Search for the cell housing the specified text and yield its (X, Y) center coordinate. 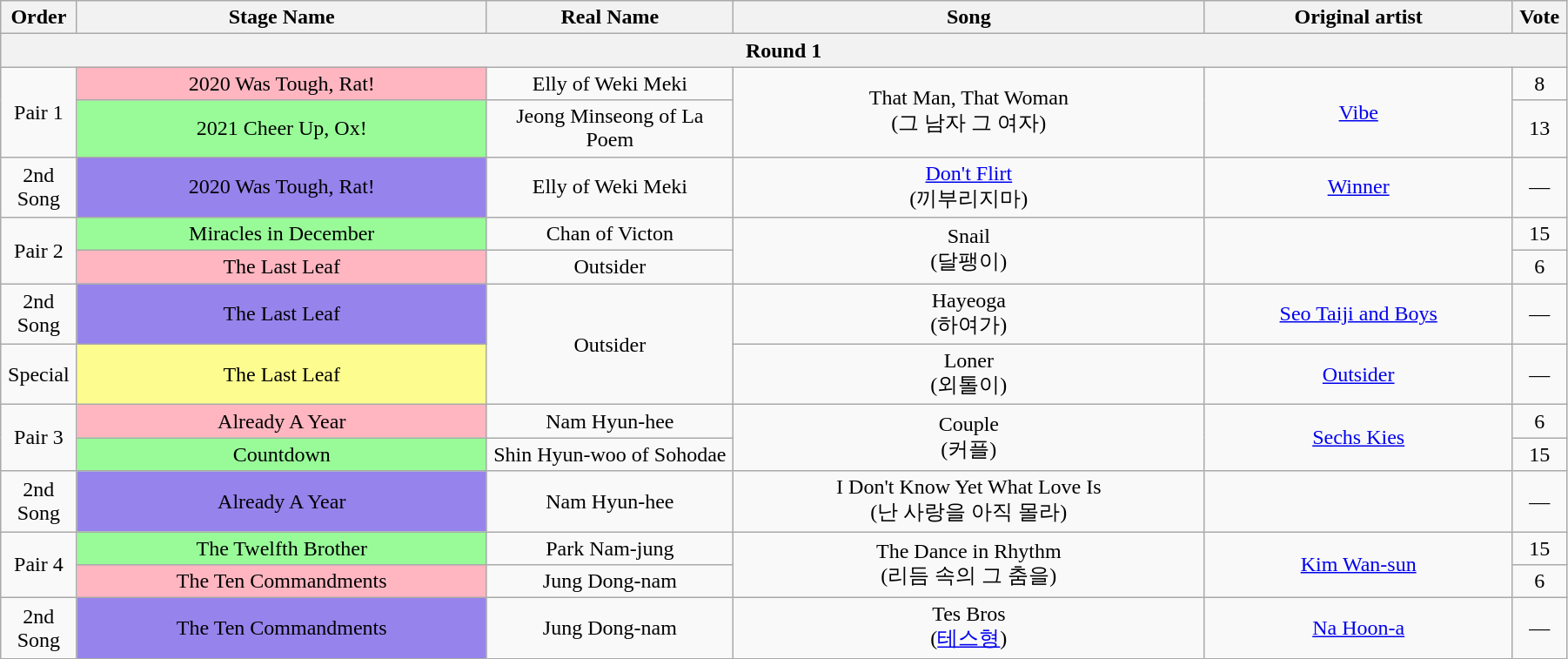
Winner (1358, 187)
Shin Hyun-woo of Sohodae (609, 454)
Pair 4 (38, 564)
The Twelfth Brother (282, 548)
That Man, That Woman(그 남자 그 여자) (968, 111)
Round 1 (784, 50)
Couple(커플) (968, 438)
Countdown (282, 454)
Vibe (1358, 111)
Jeong Minseong of La Poem (609, 129)
The Dance in Rhythm(리듬 속의 그 춤을) (968, 564)
Order (38, 17)
Stage Name (282, 17)
8 (1539, 84)
Park Nam-jung (609, 548)
Kim Wan-sun (1358, 564)
Pair 2 (38, 251)
Chan of Victon (609, 234)
Tes Bros(테스형) (968, 629)
Hayeoga(하여가) (968, 314)
Song (968, 17)
Original artist (1358, 17)
Pair 3 (38, 438)
Snail(달팽이) (968, 251)
Miracles in December (282, 234)
13 (1539, 129)
Don't Flirt(끼부리지마) (968, 187)
Seo Taiji and Boys (1358, 314)
I Don't Know Yet What Love Is(난 사랑을 아직 몰라) (968, 501)
Real Name (609, 17)
Pair 1 (38, 111)
2021 Cheer Up, Ox! (282, 129)
Sechs Kies (1358, 438)
Na Hoon-a (1358, 629)
Loner(외톨이) (968, 374)
Special (38, 374)
Vote (1539, 17)
